Return the [X, Y] coordinate for the center point of the cell that contains the specified text.  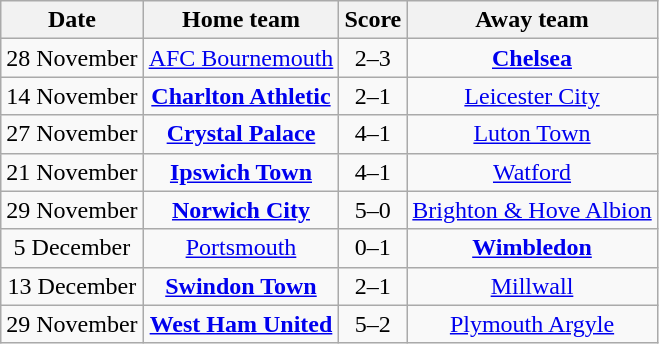
Wimbledon [532, 248]
28 November [72, 58]
Watford [532, 172]
2–3 [373, 58]
5–0 [373, 210]
21 November [72, 172]
Brighton & Hove Albion [532, 210]
5 December [72, 248]
Portsmouth [241, 248]
Plymouth Argyle [532, 324]
5–2 [373, 324]
Away team [532, 20]
27 November [72, 134]
Charlton Athletic [241, 96]
Score [373, 20]
Home team [241, 20]
AFC Bournemouth [241, 58]
West Ham United [241, 324]
Ipswich Town [241, 172]
Chelsea [532, 58]
Norwich City [241, 210]
14 November [72, 96]
Swindon Town [241, 286]
13 December [72, 286]
Date [72, 20]
Crystal Palace [241, 134]
Leicester City [532, 96]
Millwall [532, 286]
Luton Town [532, 134]
0–1 [373, 248]
